Return [x, y] of the center of cell containing provided text 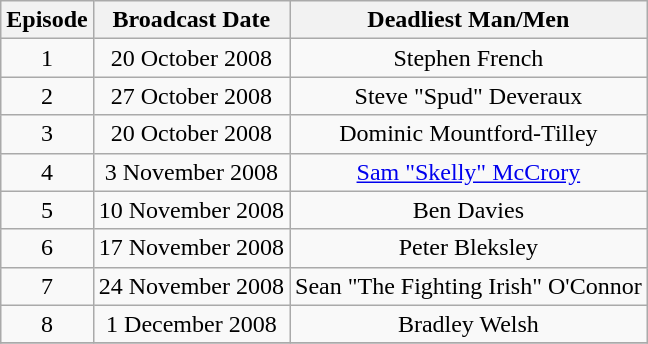
8 [47, 324]
Steve "Spud" Deveraux [469, 96]
Bradley Welsh [469, 324]
27 October 2008 [191, 96]
Ben Davies [469, 210]
Episode [47, 20]
5 [47, 210]
7 [47, 286]
24 November 2008 [191, 286]
17 November 2008 [191, 248]
10 November 2008 [191, 210]
Peter Bleksley [469, 248]
Broadcast Date [191, 20]
Deadliest Man/Men [469, 20]
3 November 2008 [191, 172]
1 December 2008 [191, 324]
1 [47, 58]
Stephen French [469, 58]
4 [47, 172]
2 [47, 96]
Sam "Skelly" McCrory [469, 172]
3 [47, 134]
6 [47, 248]
Dominic Mountford-Tilley [469, 134]
Sean "The Fighting Irish" O'Connor [469, 286]
